For the text-containing cell, return its midpoint in [X, Y] coordinate format. 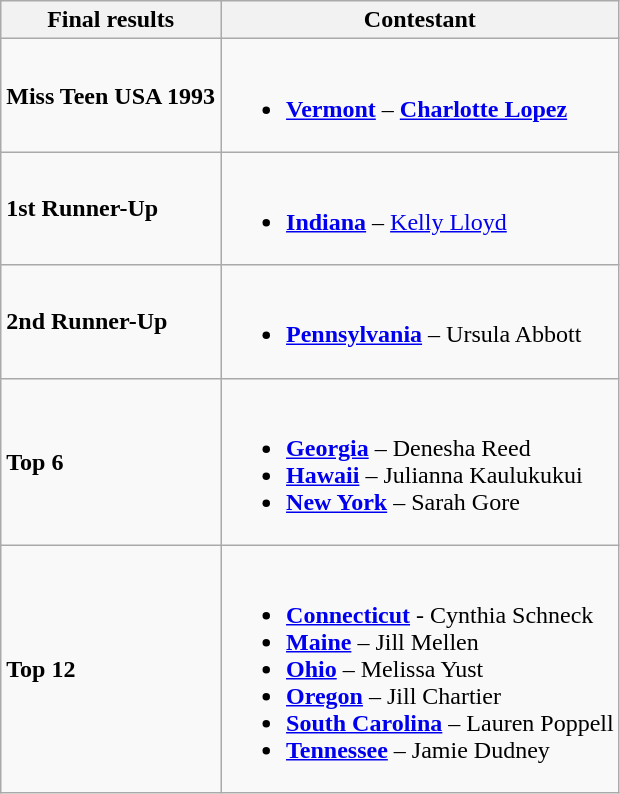
2nd Runner-Up [111, 322]
Georgia – Denesha Reed Hawaii – Julianna Kaulukukui New York – Sarah Gore [420, 462]
Indiana – Kelly Lloyd [420, 208]
Vermont – Charlotte Lopez [420, 96]
Contestant [420, 20]
Final results [111, 20]
Miss Teen USA 1993 [111, 96]
Connecticut - Cynthia Schneck Maine – Jill Mellen Ohio – Melissa Yust Oregon – Jill Chartier South Carolina – Lauren Poppell Tennessee – Jamie Dudney [420, 669]
Top 12 [111, 669]
Top 6 [111, 462]
1st Runner-Up [111, 208]
Pennsylvania – Ursula Abbott [420, 322]
